Determine the (x, y) coordinate at the center of the cell enclosing the given text.  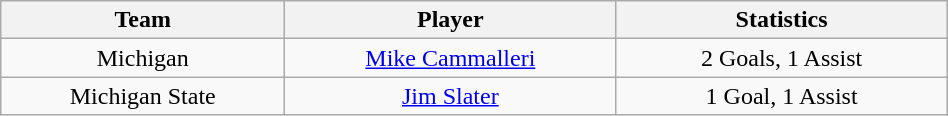
Statistics (782, 20)
Player (450, 20)
Mike Cammalleri (450, 58)
Jim Slater (450, 96)
Michigan (143, 58)
2 Goals, 1 Assist (782, 58)
Michigan State (143, 96)
Team (143, 20)
1 Goal, 1 Assist (782, 96)
